Provide the (X, Y) coordinate of the cell's center where the given text is located.  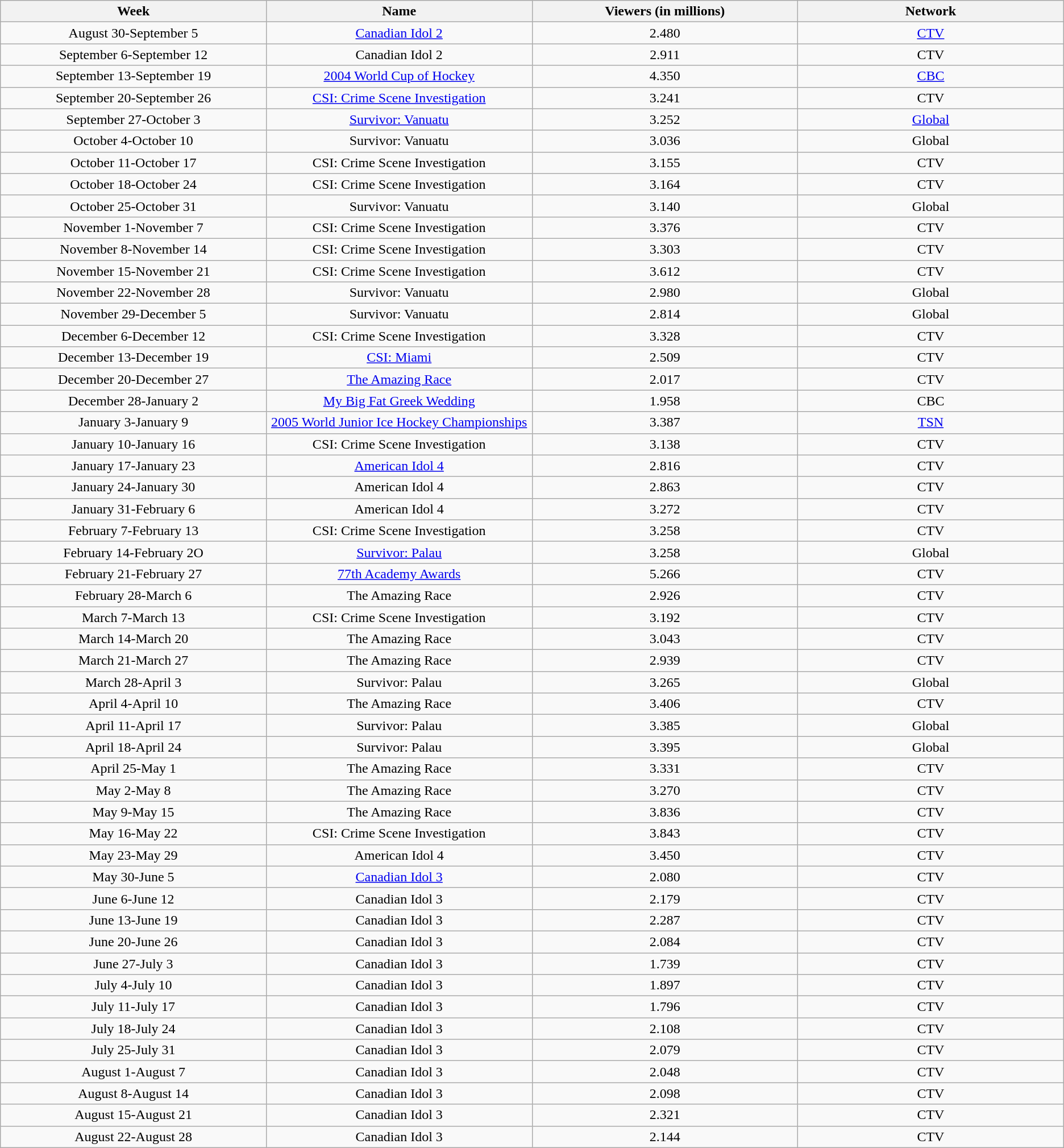
May 16-May 22 (134, 834)
2.287 (665, 920)
August 1-August 7 (134, 1072)
October 4-October 10 (134, 141)
February 14-February 2O (134, 552)
May 30-June 5 (134, 877)
2.863 (665, 487)
February 21-February 27 (134, 574)
July 25-July 31 (134, 1050)
July 4-July 10 (134, 985)
June 13-June 19 (134, 920)
June 27-July 3 (134, 964)
November 15-November 21 (134, 271)
June 6-June 12 (134, 898)
2.017 (665, 379)
1.796 (665, 1007)
December 13-December 19 (134, 358)
3.164 (665, 184)
2.144 (665, 1137)
2005 World Junior Ice Hockey Championships (399, 422)
Week (134, 11)
April 4-April 10 (134, 704)
2.108 (665, 1029)
3.836 (665, 812)
5.266 (665, 574)
3.036 (665, 141)
October 18-October 24 (134, 184)
September 13-September 19 (134, 76)
2.939 (665, 661)
May 9-May 15 (134, 812)
2.084 (665, 942)
2.980 (665, 293)
2004 World Cup of Hockey (399, 76)
March 21-March 27 (134, 661)
November 1-November 7 (134, 227)
December 6-December 12 (134, 336)
Viewers (in millions) (665, 11)
2.816 (665, 466)
February 28-March 6 (134, 595)
3.612 (665, 271)
3.843 (665, 834)
March 7-March 13 (134, 617)
3.265 (665, 682)
3.043 (665, 639)
3.303 (665, 249)
3.192 (665, 617)
3.331 (665, 769)
3.387 (665, 422)
1.958 (665, 401)
4.350 (665, 76)
October 11-October 17 (134, 163)
August 15-August 21 (134, 1115)
2.048 (665, 1072)
November 8-November 14 (134, 249)
January 3-January 9 (134, 422)
2.080 (665, 877)
CSI: Miami (399, 358)
3.140 (665, 206)
3.138 (665, 444)
July 18-July 24 (134, 1029)
2.179 (665, 898)
January 10-January 16 (134, 444)
January 24-January 30 (134, 487)
August 30-September 5 (134, 33)
December 28-January 2 (134, 401)
October 25-October 31 (134, 206)
September 20-September 26 (134, 98)
3.328 (665, 336)
3.252 (665, 119)
2.926 (665, 595)
2.321 (665, 1115)
My Big Fat Greek Wedding (399, 401)
December 20-December 27 (134, 379)
November 22-November 28 (134, 293)
2.480 (665, 33)
January 17-January 23 (134, 466)
3.241 (665, 98)
3.450 (665, 855)
April 25-May 1 (134, 769)
3.272 (665, 509)
2.814 (665, 314)
April 11-April 17 (134, 726)
3.395 (665, 747)
May 2-May 8 (134, 790)
77th Academy Awards (399, 574)
January 31-February 6 (134, 509)
July 11-July 17 (134, 1007)
1.739 (665, 964)
2.079 (665, 1050)
2.911 (665, 55)
August 22-August 28 (134, 1137)
3.406 (665, 704)
3.385 (665, 726)
TSN (931, 422)
September 27-October 3 (134, 119)
February 7-February 13 (134, 531)
Network (931, 11)
3.376 (665, 227)
1.897 (665, 985)
3.270 (665, 790)
August 8-August 14 (134, 1093)
March 14-March 20 (134, 639)
April 18-April 24 (134, 747)
Name (399, 11)
May 23-May 29 (134, 855)
2.509 (665, 358)
3.155 (665, 163)
2.098 (665, 1093)
March 28-April 3 (134, 682)
September 6-September 12 (134, 55)
November 29-December 5 (134, 314)
June 20-June 26 (134, 942)
